Determine the (x, y) coordinate at the center of the cell enclosing the given text.  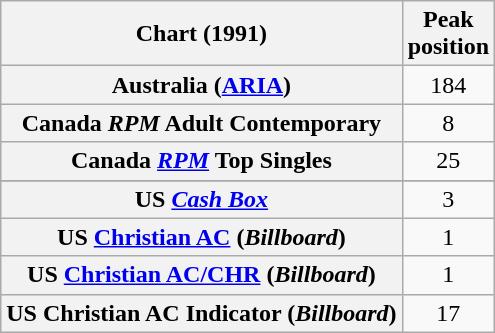
184 (448, 85)
8 (448, 123)
25 (448, 161)
Canada RPM Adult Contemporary (202, 123)
US Christian AC (Billboard) (202, 237)
Peak position (448, 34)
Australia (ARIA) (202, 85)
3 (448, 199)
17 (448, 313)
Chart (1991) (202, 34)
US Christian AC/CHR (Billboard) (202, 275)
US Cash Box (202, 199)
US Christian AC Indicator (Billboard) (202, 313)
Canada RPM Top Singles (202, 161)
